Determine the (x, y) coordinate at the center of the cell enclosing the given text.  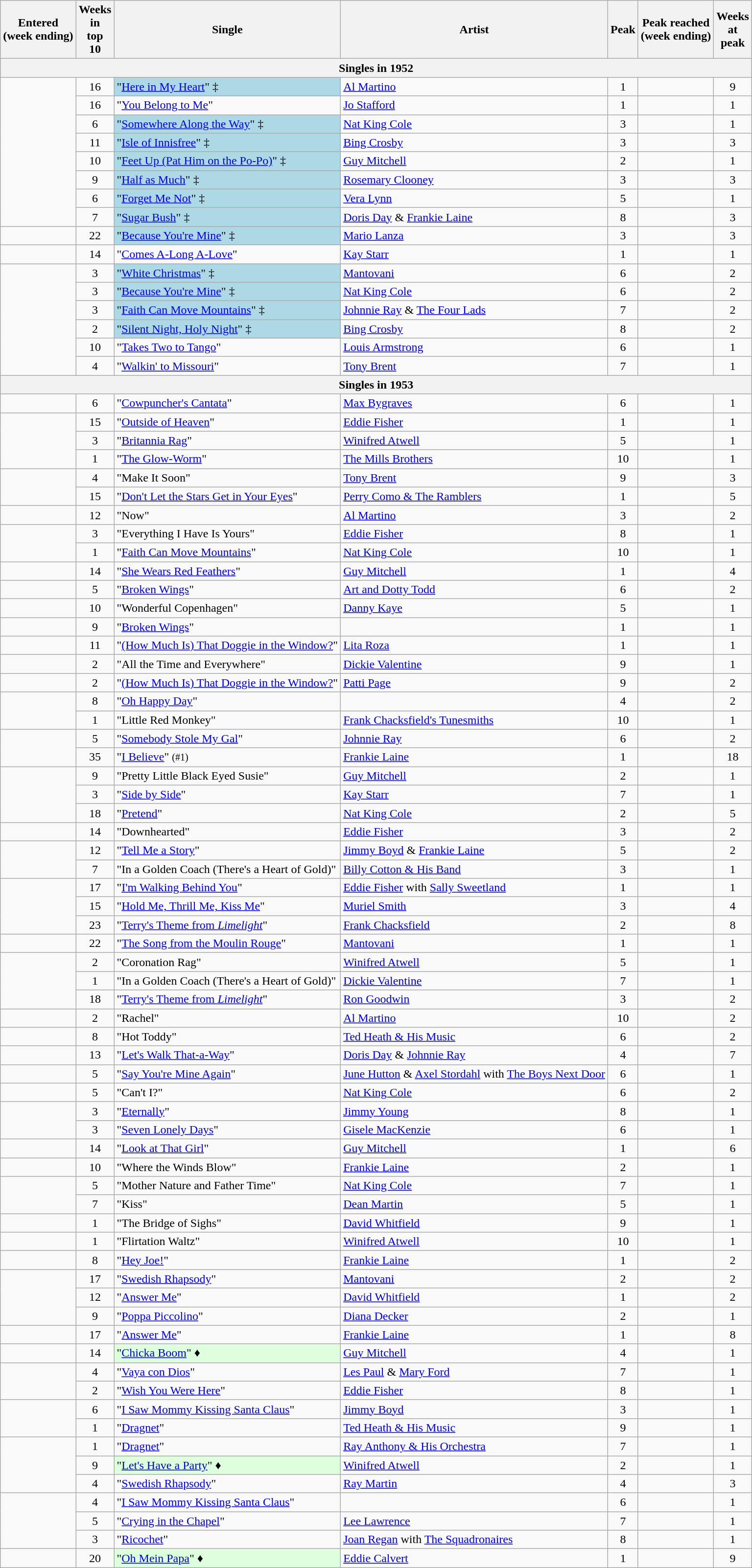
Frank Chacksfield (474, 925)
"Where the Winds Blow" (227, 1167)
Joan Regan with The Squadronaires (474, 1540)
"Here in My Heart" ‡ (227, 87)
"Half as Much" ‡ (227, 180)
Patti Page (474, 683)
"Pretend" (227, 813)
"Oh Happy Day" (227, 701)
"Let's Walk That-a-Way" (227, 1055)
"Eternally" (227, 1111)
"Kiss" (227, 1204)
"Feet Up (Pat Him on the Po-Po)" ‡ (227, 161)
Danny Kaye (474, 608)
Gisele MacKenzie (474, 1130)
"Faith Can Move Mountains" ‡ (227, 310)
"Comes A-Long A-Love" (227, 254)
"Poppa Piccolino" (227, 1316)
"Don't Let the Stars Get in Your Eyes" (227, 496)
Lee Lawrence (474, 1521)
"Rachel" (227, 1018)
Peak reached(week ending) (676, 29)
20 (95, 1558)
Ray Martin (474, 1484)
"Oh Mein Papa" ♦ (227, 1558)
Weeksintop10 (95, 29)
"Chicka Boom" ♦ (227, 1353)
"Faith Can Move Mountains" (227, 552)
"Coronation Rag" (227, 962)
"Now" (227, 515)
"Sugar Bush" ‡ (227, 217)
"All the Time and Everywhere" (227, 664)
Les Paul & Mary Ford (474, 1372)
Singles in 1952 (376, 68)
"Outside of Heaven" (227, 422)
"She Wears Red Feathers" (227, 571)
"I'm Walking Behind You" (227, 888)
"Say You're Mine Again" (227, 1074)
Johnnie Ray (474, 738)
"White Christmas" ‡ (227, 273)
Doris Day & Johnnie Ray (474, 1055)
"Seven Lonely Days" (227, 1130)
"Walkin' to Missouri" (227, 366)
Entered(week ending) (38, 29)
Jimmy Boyd & Frankie Laine (474, 850)
"Hot Toddy" (227, 1037)
Perry Como & The Ramblers (474, 496)
"Vaya con Dios" (227, 1372)
Ron Goodwin (474, 999)
"Somewhere Along the Way" ‡ (227, 124)
Jimmy Boyd (474, 1409)
Eddie Calvert (474, 1558)
"You Belong to Me" (227, 105)
23 (95, 925)
"Make It Soon" (227, 478)
"Everything I Have Is Yours" (227, 533)
Lita Roza (474, 646)
Eddie Fisher with Sally Sweetland (474, 888)
"I Believe" (#1) (227, 757)
"Downhearted" (227, 831)
The Mills Brothers (474, 459)
"Cowpuncher's Cantata" (227, 403)
"Hold Me, Thrill Me, Kiss Me" (227, 906)
Billy Cotton & His Band (474, 869)
"Side by Side" (227, 794)
Artist (474, 29)
Doris Day & Frankie Laine (474, 217)
Max Bygraves (474, 403)
Ray Anthony & His Orchestra (474, 1446)
"Flirtation Waltz" (227, 1242)
"Britannia Rag" (227, 440)
13 (95, 1055)
Art and Dotty Todd (474, 590)
"Look at That Girl" (227, 1148)
"Takes Two to Tango" (227, 347)
"Hey Joe!" (227, 1260)
"The Glow-Worm" (227, 459)
"The Bridge of Sighs" (227, 1223)
Vera Lynn (474, 198)
"The Song from the Moulin Rouge" (227, 944)
Weeksatpeak (733, 29)
Jimmy Young (474, 1111)
"Isle of Innisfree" ‡ (227, 142)
"Let's Have a Party" ♦ (227, 1465)
"Wonderful Copenhagen" (227, 608)
35 (95, 757)
"Tell Me a Story" (227, 850)
"Mother Nature and Father Time" (227, 1186)
Diana Decker (474, 1316)
"Silent Night, Holy Night" ‡ (227, 329)
"Somebody Stole My Gal" (227, 738)
"Crying in the Chapel" (227, 1521)
"Pretty Little Black Eyed Susie" (227, 776)
Muriel Smith (474, 906)
June Hutton & Axel Stordahl with The Boys Next Door (474, 1074)
Mario Lanza (474, 235)
Johnnie Ray & The Four Lads (474, 310)
Jo Stafford (474, 105)
"Ricochet" (227, 1540)
"Forget Me Not" ‡ (227, 198)
"Wish You Were Here" (227, 1390)
Singles in 1953 (376, 385)
Dean Martin (474, 1204)
Rosemary Clooney (474, 180)
Single (227, 29)
Frank Chacksfield's Tunesmiths (474, 720)
"Can't I?" (227, 1092)
"Little Red Monkey" (227, 720)
Peak (623, 29)
Louis Armstrong (474, 347)
